Capture the cell that displays the provided text and extract its (X, Y) central coordinate. 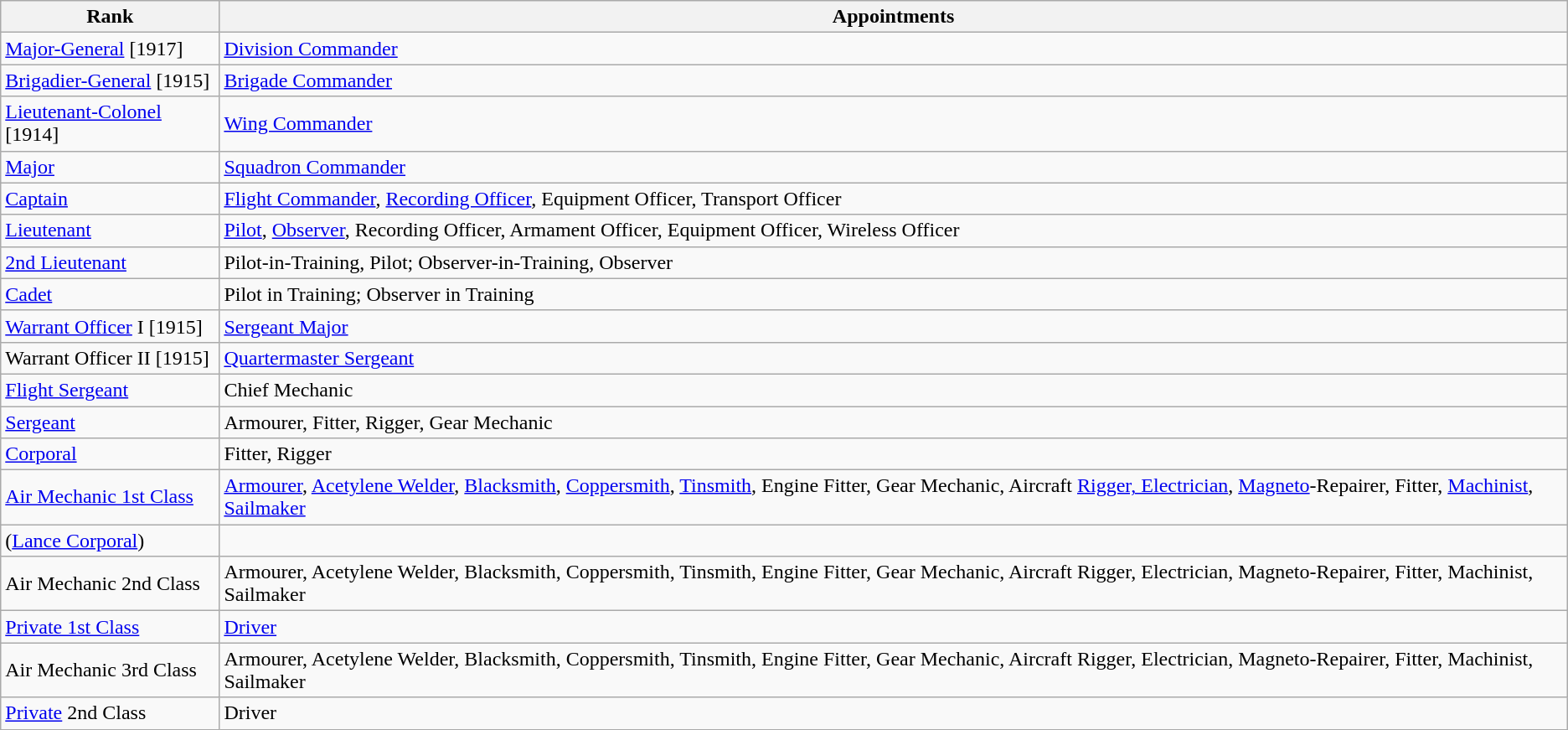
Air Mechanic 2nd Class (111, 583)
Pilot-in-Training, Pilot; Observer-in-Training, Observer (893, 262)
Air Mechanic 1st Class (111, 498)
Rank (111, 17)
Private 1st Class (111, 627)
Flight Sergeant (111, 390)
Brigade Commander (893, 80)
Quartermaster Sergeant (893, 358)
Flight Commander, Recording Officer, Equipment Officer, Transport Officer (893, 199)
Armourer, Fitter, Rigger, Gear Mechanic (893, 422)
Warrant Officer II [1915] (111, 358)
Corporal (111, 454)
Fitter, Rigger (893, 454)
Appointments (893, 17)
Pilot in Training; Observer in Training (893, 294)
Cadet (111, 294)
Captain (111, 199)
Sergeant Major (893, 326)
Brigadier-General [1915] (111, 80)
2nd Lieutenant (111, 262)
Air Mechanic 3rd Class (111, 670)
Lieutenant-Colonel [1914] (111, 124)
Wing Commander (893, 124)
Sergeant (111, 422)
Chief Mechanic (893, 390)
Private 2nd Class (111, 713)
Warrant Officer I [1915] (111, 326)
Division Commander (893, 49)
Squadron Commander (893, 167)
Major (111, 167)
Major-General [1917] (111, 49)
Lieutenant (111, 230)
Pilot, Observer, Recording Officer, Armament Officer, Equipment Officer, Wireless Officer (893, 230)
(Lance Corporal) (111, 541)
